Output the [x, y] coordinate of the center of the cell containing the given text.  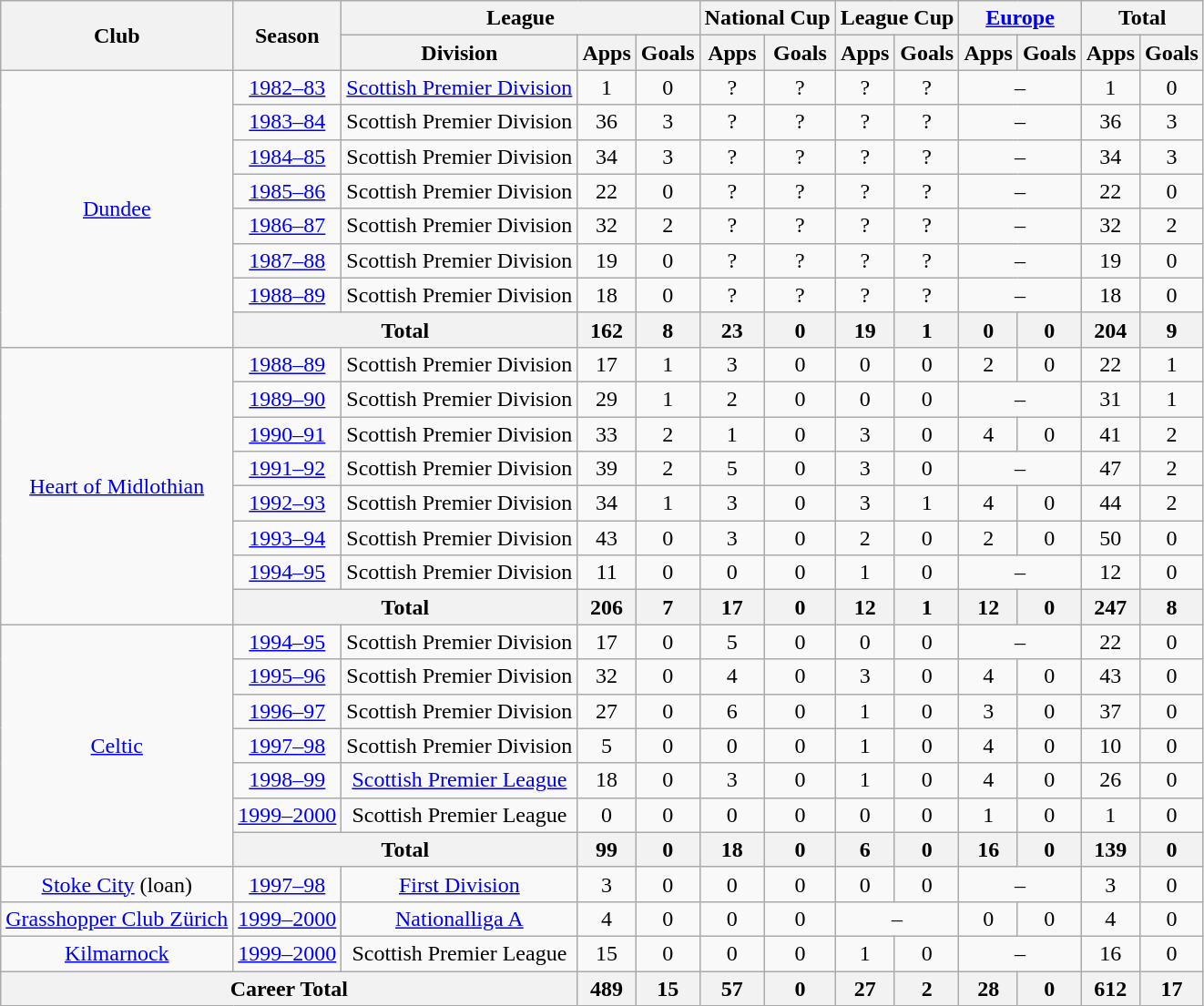
1983–84 [288, 122]
247 [1110, 607]
7 [668, 607]
Dundee [117, 208]
Club [117, 36]
1986–87 [288, 226]
1992–93 [288, 503]
11 [607, 573]
National Cup [767, 18]
Nationalliga A [459, 919]
1996–97 [288, 711]
Europe [1020, 18]
1989–90 [288, 399]
57 [732, 988]
10 [1110, 746]
204 [1110, 330]
99 [607, 849]
1982–83 [288, 87]
31 [1110, 399]
50 [1110, 538]
Career Total [290, 988]
Stoke City (loan) [117, 884]
1995–96 [288, 676]
1987–88 [288, 260]
33 [607, 434]
206 [607, 607]
41 [1110, 434]
Heart of Midlothian [117, 485]
League Cup [897, 18]
39 [607, 469]
37 [1110, 711]
29 [607, 399]
Division [459, 53]
First Division [459, 884]
612 [1110, 988]
489 [607, 988]
1984–85 [288, 157]
1990–91 [288, 434]
139 [1110, 849]
26 [1110, 780]
1993–94 [288, 538]
9 [1172, 330]
Season [288, 36]
Grasshopper Club Zürich [117, 919]
23 [732, 330]
47 [1110, 469]
1985–86 [288, 191]
1991–92 [288, 469]
Celtic [117, 746]
162 [607, 330]
28 [988, 988]
Kilmarnock [117, 953]
League [521, 18]
1998–99 [288, 780]
44 [1110, 503]
